Provide the [X, Y] coordinate of the cell's center where the given text is located.  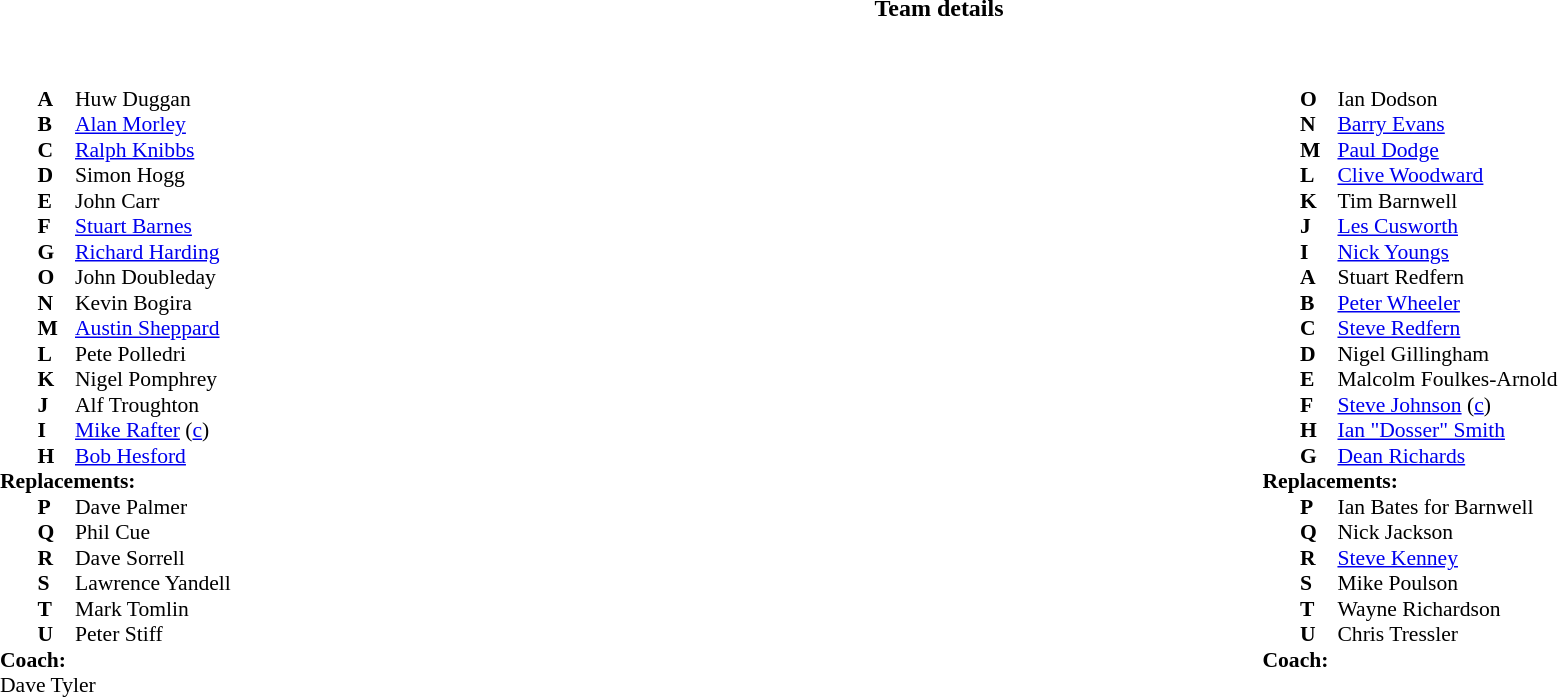
Nick Jackson [1447, 533]
Nick Youngs [1447, 252]
Peter Wheeler [1447, 303]
John Doubleday [153, 277]
Stuart Redfern [1447, 277]
Dean Richards [1447, 456]
Ian Bates for Barnwell [1447, 507]
Steve Redfern [1447, 329]
Mike Rafter (c) [153, 431]
Simon Hogg [153, 175]
Steve Kenney [1447, 558]
Lawrence Yandell [153, 583]
Tim Barnwell [1447, 201]
Mark Tomlin [153, 609]
Mike Poulson [1447, 583]
Austin Sheppard [153, 329]
Richard Harding [153, 252]
Steve Johnson (c) [1447, 405]
Paul Dodge [1447, 150]
Kevin Bogira [153, 303]
Barry Evans [1447, 125]
Nigel Pomphrey [153, 379]
Ian Dodson [1447, 99]
Dave Sorrell [153, 558]
Stuart Barnes [153, 227]
Ralph Knibbs [153, 150]
Phil Cue [153, 533]
Alf Troughton [153, 405]
Nigel Gillingham [1447, 354]
Huw Duggan [153, 99]
Bob Hesford [153, 456]
Malcolm Foulkes-Arnold [1447, 379]
Les Cusworth [1447, 227]
Chris Tressler [1447, 635]
Pete Polledri [153, 354]
Ian "Dosser" Smith [1447, 431]
Alan Morley [153, 125]
Clive Woodward [1447, 175]
Wayne Richardson [1447, 609]
Peter Stiff [153, 635]
Dave Palmer [153, 507]
John Carr [153, 201]
